Return [X, Y] of the center of cell containing provided text 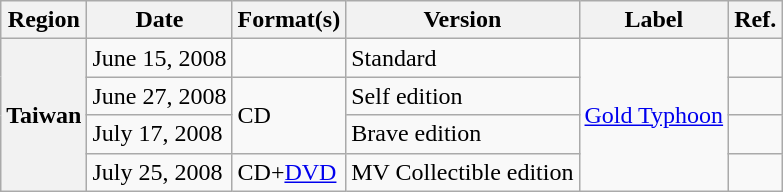
MV Collectible edition [462, 172]
Taiwan [44, 115]
July 25, 2008 [160, 172]
Date [160, 20]
Version [462, 20]
Brave edition [462, 134]
June 15, 2008 [160, 58]
June 27, 2008 [160, 96]
Standard [462, 58]
CD [289, 115]
Gold Typhoon [654, 115]
July 17, 2008 [160, 134]
Region [44, 20]
Label [654, 20]
Format(s) [289, 20]
CD+DVD [289, 172]
Ref. [756, 20]
Self edition [462, 96]
